Identify which cell holds the provided text, then report its (X, Y) central coordinate. 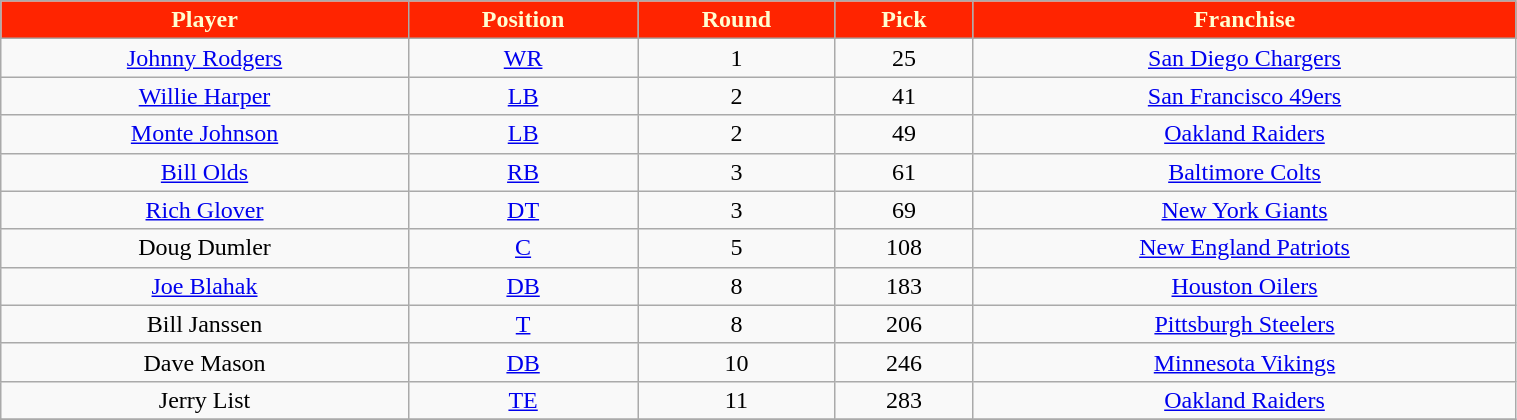
Doug Dumler (205, 248)
206 (904, 324)
183 (904, 286)
Franchise (1244, 20)
RB (523, 172)
49 (904, 134)
69 (904, 210)
283 (904, 400)
C (523, 248)
Willie Harper (205, 96)
Position (523, 20)
New York Giants (1244, 210)
San Francisco 49ers (1244, 96)
11 (736, 400)
Joe Blahak (205, 286)
DT (523, 210)
Rich Glover (205, 210)
WR (523, 58)
Bill Janssen (205, 324)
5 (736, 248)
108 (904, 248)
Player (205, 20)
1 (736, 58)
Johnny Rodgers (205, 58)
10 (736, 362)
Jerry List (205, 400)
41 (904, 96)
25 (904, 58)
Houston Oilers (1244, 286)
Monte Johnson (205, 134)
Pick (904, 20)
Dave Mason (205, 362)
New England Patriots (1244, 248)
246 (904, 362)
Pittsburgh Steelers (1244, 324)
San Diego Chargers (1244, 58)
Bill Olds (205, 172)
T (523, 324)
Minnesota Vikings (1244, 362)
Round (736, 20)
61 (904, 172)
TE (523, 400)
Baltimore Colts (1244, 172)
